Locate the cell with the specified text and output its [X, Y] center coordinate. 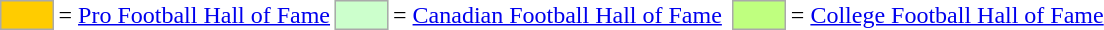
= Pro Football Hall of Fame [194, 15]
= Canadian Football Hall of Fame [558, 15]
